Identify which cell holds the provided text, then report its (X, Y) central coordinate. 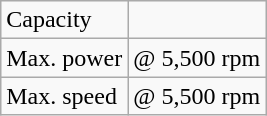
Max. power (64, 58)
Capacity (64, 20)
Max. speed (64, 96)
